Find where the given text appears and provide that cell's center as [X, Y] coordinate. 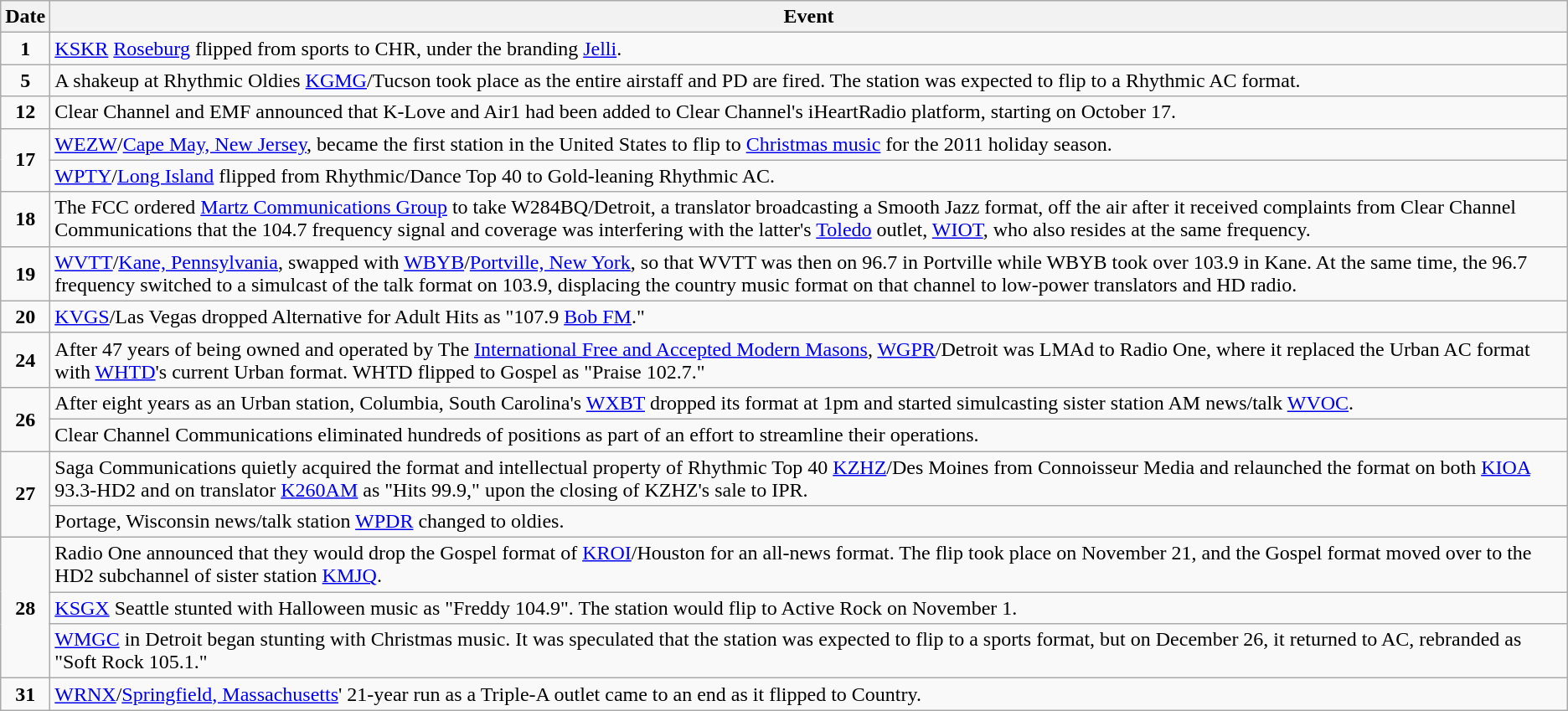
18 [25, 219]
Date [25, 17]
Portage, Wisconsin news/talk station WPDR changed to oldies. [809, 522]
26 [25, 419]
Clear Channel and EMF announced that K-Love and Air1 had been added to Clear Channel's iHeartRadio platform, starting on October 17. [809, 112]
27 [25, 494]
KVGS/Las Vegas dropped Alternative for Adult Hits as "107.9 Bob FM." [809, 317]
KSGX Seattle stunted with Halloween music as "Freddy 104.9". The station would flip to Active Rock on November 1. [809, 608]
1 [25, 49]
WPTY/Long Island flipped from Rhythmic/Dance Top 40 to Gold-leaning Rhythmic AC. [809, 176]
WRNX/Springfield, Massachusetts' 21-year run as a Triple-A outlet came to an end as it flipped to Country. [809, 694]
19 [25, 273]
12 [25, 112]
Event [809, 17]
24 [25, 360]
KSKR Roseburg flipped from sports to CHR, under the branding Jelli. [809, 49]
17 [25, 160]
31 [25, 694]
Clear Channel Communications eliminated hundreds of positions as part of an effort to streamline their operations. [809, 435]
5 [25, 80]
WEZW/Cape May, New Jersey, became the first station in the United States to flip to Christmas music for the 2011 holiday season. [809, 144]
20 [25, 317]
28 [25, 608]
